Locate the cell with the specified text and output its [X, Y] center coordinate. 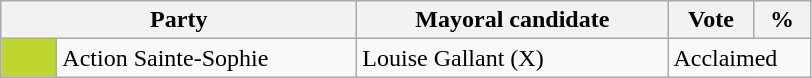
Vote [711, 20]
Louise Gallant (X) [512, 58]
Party [179, 20]
Action Sainte-Sophie [207, 58]
% [782, 20]
Acclaimed [739, 58]
Mayoral candidate [512, 20]
